From the cell containing the given text, extract its center point as [X, Y] coordinate. 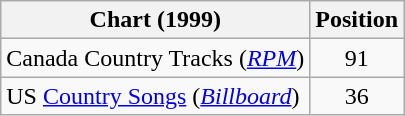
Canada Country Tracks (RPM) [156, 58]
36 [357, 96]
Chart (1999) [156, 20]
US Country Songs (Billboard) [156, 96]
Position [357, 20]
91 [357, 58]
